Scan for the cell matching the given text and deliver its (x, y) coordinate at center. 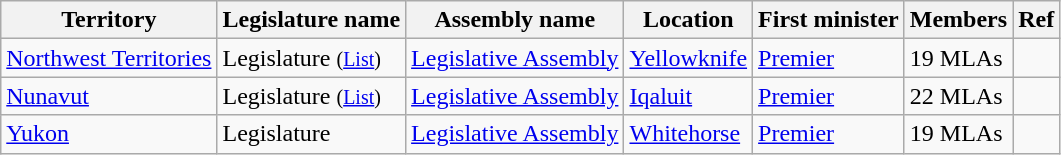
Members (958, 20)
22 MLAs (958, 96)
First minister (829, 20)
Location (688, 20)
Yellowknife (688, 58)
Northwest Territories (109, 58)
Legislature (312, 134)
Assembly name (515, 20)
Ref (1036, 20)
Yukon (109, 134)
Legislature name (312, 20)
Nunavut (109, 96)
Whitehorse (688, 134)
Territory (109, 20)
Iqaluit (688, 96)
